Return the (X, Y) coordinate for the center point of the cell that contains the specified text.  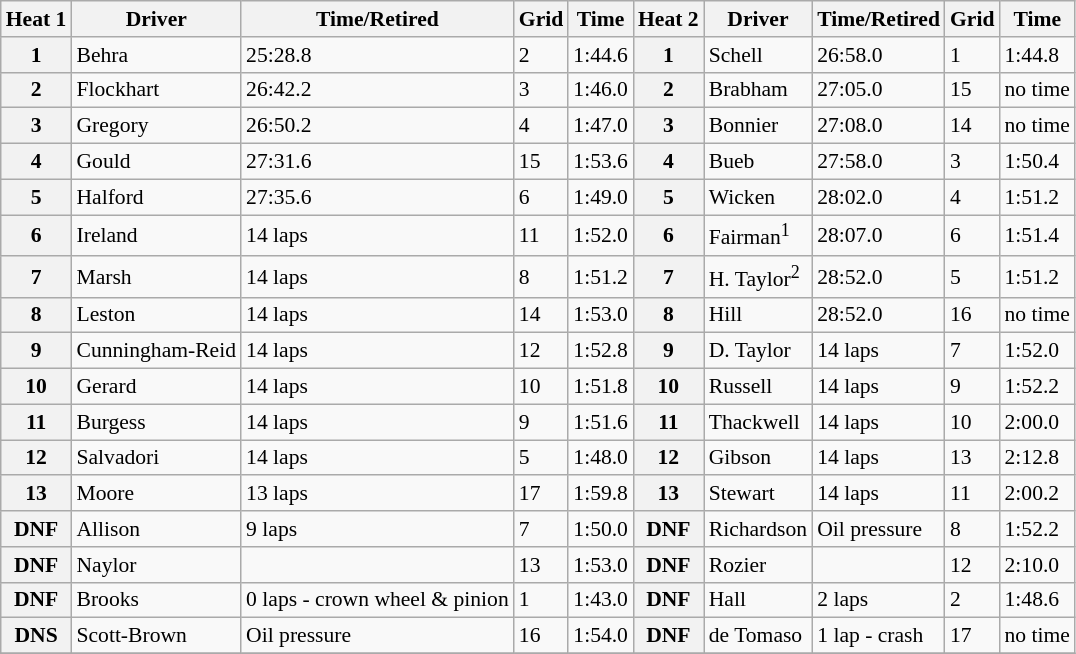
1:51.8 (600, 387)
Bueb (758, 162)
Flockhart (156, 90)
1:44.8 (1036, 55)
1:59.8 (600, 494)
1:53.6 (600, 162)
9 laps (378, 529)
1:49.0 (600, 197)
DNS (36, 636)
27:35.6 (378, 197)
1:44.6 (600, 55)
Marsh (156, 276)
Heat 2 (668, 19)
Hall (758, 601)
1:50.0 (600, 529)
13 laps (378, 494)
28:02.0 (878, 197)
Salvadori (156, 458)
1:50.4 (1036, 162)
Fairman1 (758, 236)
26:42.2 (378, 90)
Thackwell (758, 422)
1:54.0 (600, 636)
2:00.0 (1036, 422)
Moore (156, 494)
Heat 1 (36, 19)
1:46.0 (600, 90)
de Tomaso (758, 636)
Gregory (156, 126)
Bonnier (758, 126)
27:05.0 (878, 90)
25:28.8 (378, 55)
Burgess (156, 422)
Richardson (758, 529)
Hill (758, 316)
Brabham (758, 90)
Gerard (156, 387)
Ireland (156, 236)
2:10.0 (1036, 565)
1:51.6 (600, 422)
1:52.8 (600, 351)
Allison (156, 529)
27:31.6 (378, 162)
Russell (758, 387)
1:48.0 (600, 458)
Leston (156, 316)
2 laps (878, 601)
2:12.8 (1036, 458)
Brooks (156, 601)
Gould (156, 162)
1:47.0 (600, 126)
Gibson (758, 458)
26:50.2 (378, 126)
1:51.4 (1036, 236)
1:43.0 (600, 601)
H. Taylor2 (758, 276)
27:58.0 (878, 162)
28:07.0 (878, 236)
Cunningham-Reid (156, 351)
26:58.0 (878, 55)
1:48.6 (1036, 601)
Behra (156, 55)
Naylor (156, 565)
0 laps - crown wheel & pinion (378, 601)
Schell (758, 55)
Scott-Brown (156, 636)
2:00.2 (1036, 494)
Rozier (758, 565)
D. Taylor (758, 351)
27:08.0 (878, 126)
Stewart (758, 494)
Halford (156, 197)
1 lap - crash (878, 636)
Wicken (758, 197)
